Scan for the cell matching the given text and deliver its [X, Y] coordinate at center. 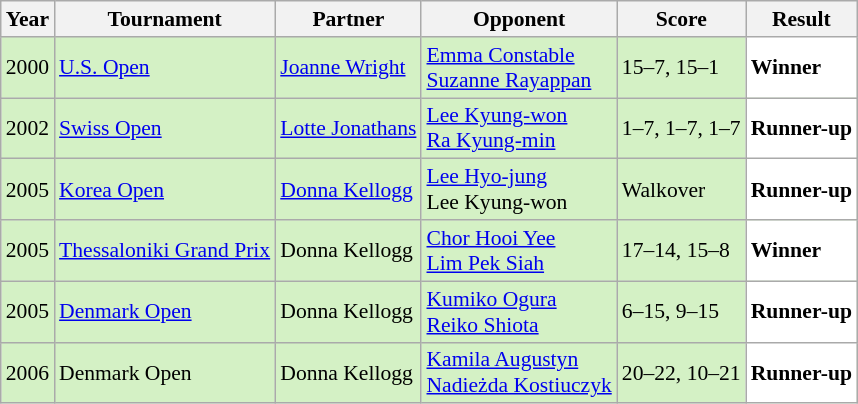
Opponent [518, 19]
2006 [28, 372]
U.S. Open [164, 68]
Joanne Wright [348, 68]
Thessaloniki Grand Prix [164, 250]
Emma Constable Suzanne Rayappan [518, 68]
Lee Hyo-jung Lee Kyung-won [518, 190]
Swiss Open [164, 128]
Korea Open [164, 190]
Chor Hooi Yee Lim Pek Siah [518, 250]
Lotte Jonathans [348, 128]
17–14, 15–8 [682, 250]
Result [802, 19]
20–22, 10–21 [682, 372]
2002 [28, 128]
Tournament [164, 19]
Score [682, 19]
Walkover [682, 190]
Year [28, 19]
Partner [348, 19]
Kamila Augustyn Nadieżda Kostiuczyk [518, 372]
15–7, 15–1 [682, 68]
Kumiko Ogura Reiko Shiota [518, 312]
6–15, 9–15 [682, 312]
2000 [28, 68]
1–7, 1–7, 1–7 [682, 128]
Lee Kyung-won Ra Kyung-min [518, 128]
